Scan for the cell matching the given text and deliver its (x, y) coordinate at center. 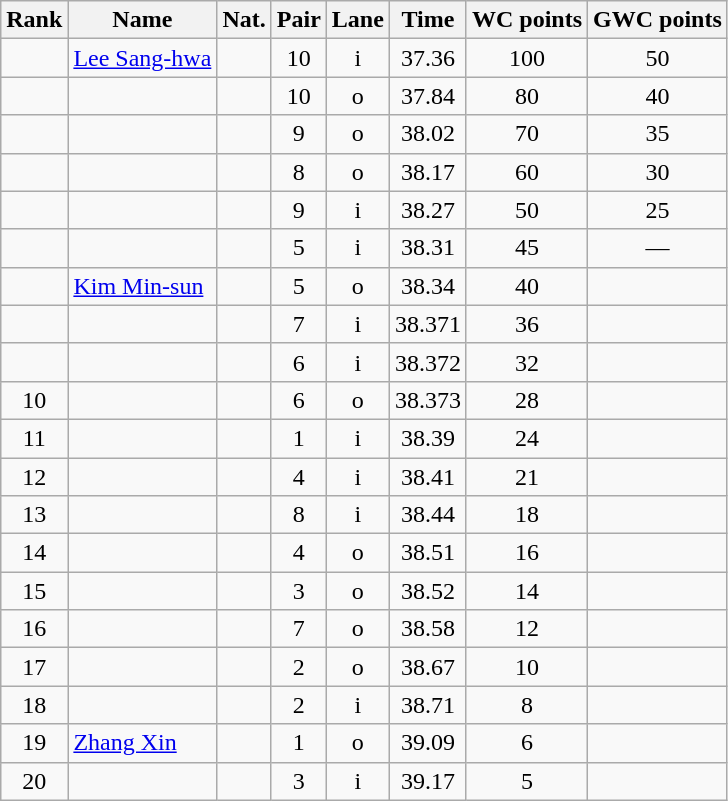
37.84 (428, 96)
37.36 (428, 58)
GWC points (658, 20)
38.71 (428, 705)
38.39 (428, 438)
38.02 (428, 134)
WC points (526, 20)
28 (526, 400)
38.373 (428, 400)
38.44 (428, 515)
11 (34, 438)
Lee Sang-hwa (142, 58)
38.27 (428, 210)
Kim Min-sun (142, 286)
38.34 (428, 286)
38.371 (428, 324)
38.52 (428, 591)
Zhang Xin (142, 743)
— (658, 248)
80 (526, 96)
Pair (298, 20)
13 (34, 515)
32 (526, 362)
70 (526, 134)
100 (526, 58)
38.58 (428, 629)
39.09 (428, 743)
38.67 (428, 667)
19 (34, 743)
15 (34, 591)
38.31 (428, 248)
Rank (34, 20)
20 (34, 781)
Lane (358, 20)
60 (526, 172)
Name (142, 20)
30 (658, 172)
39.17 (428, 781)
38.41 (428, 477)
38.51 (428, 553)
24 (526, 438)
Time (428, 20)
Nat. (244, 20)
17 (34, 667)
45 (526, 248)
38.17 (428, 172)
36 (526, 324)
35 (658, 134)
25 (658, 210)
21 (526, 477)
38.372 (428, 362)
